Identify which cell holds the provided text, then report its (x, y) central coordinate. 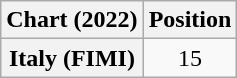
Italy (FIMI) (72, 58)
Chart (2022) (72, 20)
Position (190, 20)
15 (190, 58)
